Output the (x, y) coordinate of the center of the cell containing the given text.  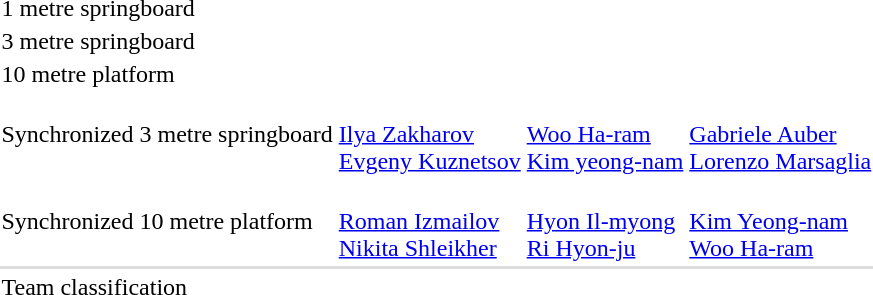
Synchronized 3 metre springboard (167, 134)
10 metre platform (167, 74)
Kim Yeong-namWoo Ha-ram (780, 221)
Gabriele AuberLorenzo Marsaglia (780, 134)
Synchronized 10 metre platform (167, 221)
Ilya ZakharovEvgeny Kuznetsov (430, 134)
Roman IzmailovNikita Shleikher (430, 221)
3 metre springboard (167, 41)
Woo Ha-ramKim yeong-nam (605, 134)
Hyon Il-myongRi Hyon-ju (605, 221)
